Search for the cell housing the specified text and yield its [X, Y] center coordinate. 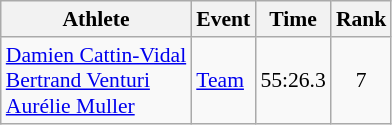
55:26.3 [292, 80]
Athlete [96, 19]
Damien Cattin-VidalBertrand VenturiAurélie Muller [96, 80]
Event [223, 19]
Team [223, 80]
Time [292, 19]
7 [362, 80]
Rank [362, 19]
